Return (X, Y) of the center of cell containing provided text 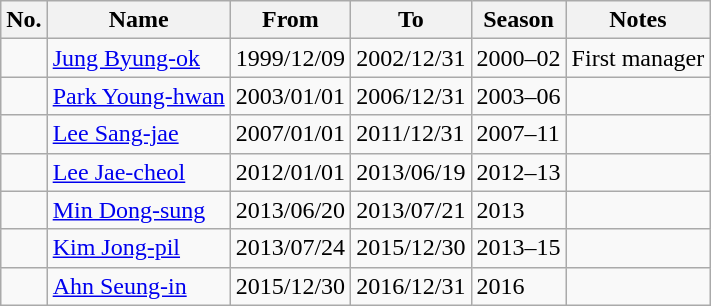
Lee Jae-cheol (138, 172)
2002/12/31 (411, 58)
First manager (638, 58)
Notes (638, 20)
2013/06/20 (290, 210)
From (290, 20)
Kim Jong-pil (138, 248)
2012–13 (518, 172)
Lee Sang-jae (138, 134)
2013/07/24 (290, 248)
Jung Byung-ok (138, 58)
2013/07/21 (411, 210)
Name (138, 20)
Season (518, 20)
2013/06/19 (411, 172)
2000–02 (518, 58)
No. (24, 20)
2016/12/31 (411, 286)
2012/01/01 (290, 172)
2011/12/31 (411, 134)
To (411, 20)
2013–15 (518, 248)
2016 (518, 286)
2007–11 (518, 134)
Ahn Seung-in (138, 286)
Park Young-hwan (138, 96)
2006/12/31 (411, 96)
2007/01/01 (290, 134)
Min Dong-sung (138, 210)
2013 (518, 210)
2003–06 (518, 96)
2003/01/01 (290, 96)
1999/12/09 (290, 58)
